Return the [X, Y] coordinate for the center point of the cell that contains the specified text.  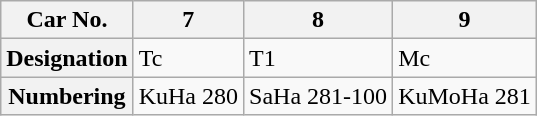
Car No. [67, 20]
Designation [67, 58]
9 [465, 20]
Numbering [67, 96]
KuHa 280 [188, 96]
8 [318, 20]
KuMoHa 281 [465, 96]
Tc [188, 58]
7 [188, 20]
SaHa 281-100 [318, 96]
T1 [318, 58]
Mc [465, 58]
